For the text-containing cell, return its midpoint in (X, Y) coordinate format. 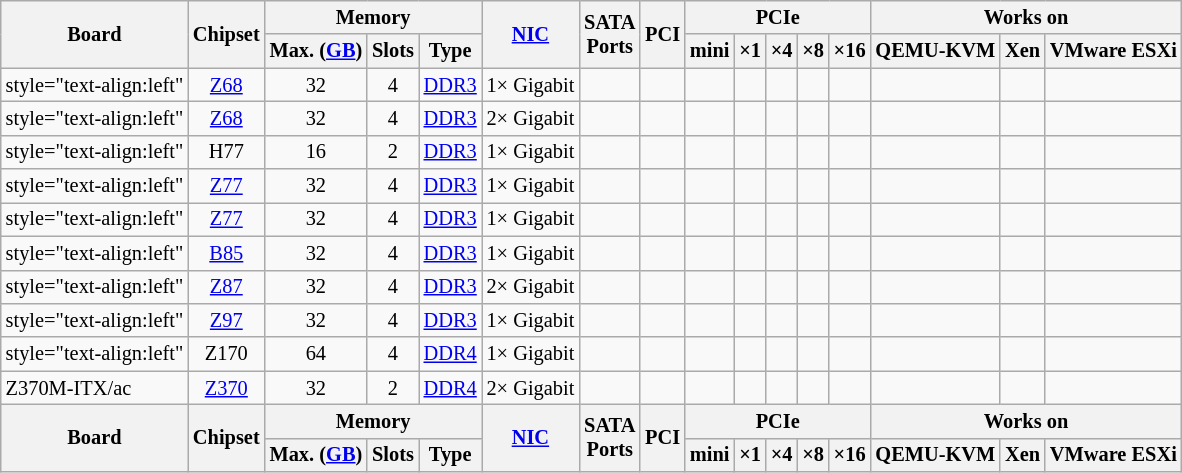
16 (316, 152)
H77 (226, 152)
Z87 (226, 287)
Z170 (226, 354)
64 (316, 354)
Z370M-ITX/ac (94, 388)
Z370 (226, 388)
Z97 (226, 320)
B85 (226, 253)
